Provide the [x, y] coordinate of the cell's center where the given text is located.  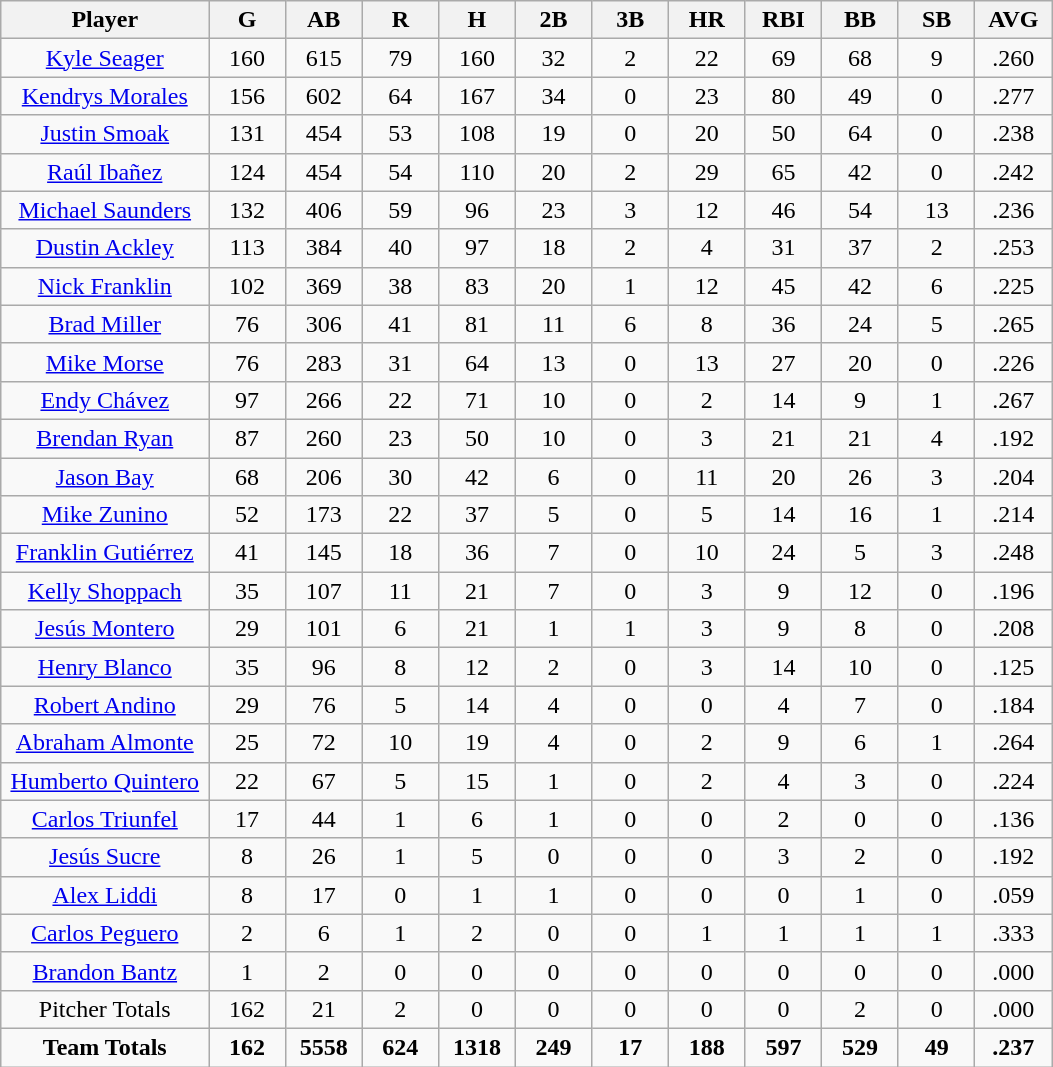
.224 [1014, 781]
.248 [1014, 553]
Franklin Gutiérrez [105, 553]
108 [478, 134]
Carlos Triunfel [105, 819]
Humberto Quintero [105, 781]
Mike Morse [105, 362]
RBI [784, 20]
145 [324, 553]
25 [248, 743]
AVG [1014, 20]
Michael Saunders [105, 210]
Player [105, 20]
HR [706, 20]
406 [324, 210]
71 [478, 400]
Pitcher Totals [105, 1009]
131 [248, 134]
40 [400, 248]
.265 [1014, 324]
369 [324, 286]
80 [784, 96]
173 [324, 515]
Team Totals [105, 1047]
Alex Liddi [105, 895]
Jason Bay [105, 477]
16 [860, 515]
306 [324, 324]
81 [478, 324]
Nick Franklin [105, 286]
46 [784, 210]
Brendan Ryan [105, 438]
101 [324, 629]
.125 [1014, 667]
38 [400, 286]
53 [400, 134]
R [400, 20]
44 [324, 819]
Henry Blanco [105, 667]
Robert Andino [105, 705]
156 [248, 96]
65 [784, 172]
BB [860, 20]
Kendrys Morales [105, 96]
.204 [1014, 477]
69 [784, 58]
Brad Miller [105, 324]
.267 [1014, 400]
Raúl Ibañez [105, 172]
Abraham Almonte [105, 743]
H [478, 20]
52 [248, 515]
624 [400, 1047]
Kyle Seager [105, 58]
G [248, 20]
Carlos Peguero [105, 933]
.277 [1014, 96]
83 [478, 286]
188 [706, 1047]
.238 [1014, 134]
.214 [1014, 515]
30 [400, 477]
249 [554, 1047]
167 [478, 96]
132 [248, 210]
Justin Smoak [105, 134]
34 [554, 96]
206 [324, 477]
.184 [1014, 705]
SB [936, 20]
113 [248, 248]
.333 [1014, 933]
Jesús Sucre [105, 857]
529 [860, 1047]
.253 [1014, 248]
72 [324, 743]
Mike Zunino [105, 515]
107 [324, 591]
3B [630, 20]
5558 [324, 1047]
15 [478, 781]
AB [324, 20]
.236 [1014, 210]
.136 [1014, 819]
615 [324, 58]
124 [248, 172]
87 [248, 438]
597 [784, 1047]
.059 [1014, 895]
67 [324, 781]
110 [478, 172]
45 [784, 286]
Jesús Montero [105, 629]
602 [324, 96]
2B [554, 20]
283 [324, 362]
.208 [1014, 629]
266 [324, 400]
260 [324, 438]
Brandon Bantz [105, 971]
.196 [1014, 591]
.237 [1014, 1047]
Endy Chávez [105, 400]
Dustin Ackley [105, 248]
Kelly Shoppach [105, 591]
59 [400, 210]
27 [784, 362]
.242 [1014, 172]
384 [324, 248]
102 [248, 286]
32 [554, 58]
.226 [1014, 362]
1318 [478, 1047]
.260 [1014, 58]
.264 [1014, 743]
79 [400, 58]
.225 [1014, 286]
